Identify which cell holds the provided text, then report its [X, Y] central coordinate. 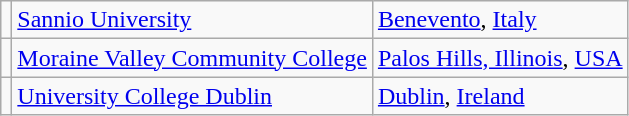
Sannio University [192, 20]
Moraine Valley Community College [192, 58]
University College Dublin [192, 96]
Palos Hills, Illinois, USA [500, 58]
Dublin, Ireland [500, 96]
Benevento, Italy [500, 20]
